Return [X, Y] of the center of cell containing provided text 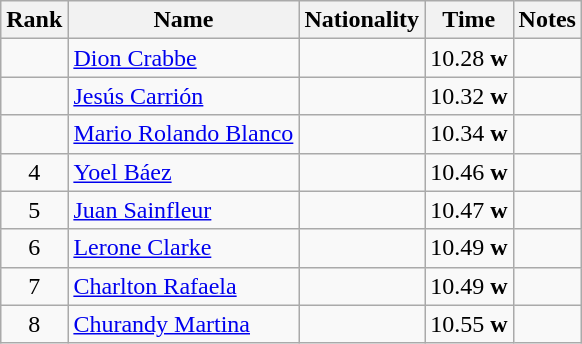
10.47 w [469, 210]
Lerone Clarke [184, 248]
Rank [34, 20]
Churandy Martina [184, 324]
8 [34, 324]
10.28 w [469, 58]
Dion Crabbe [184, 58]
Jesús Carrión [184, 96]
10.34 w [469, 134]
4 [34, 172]
Yoel Báez [184, 172]
5 [34, 210]
Nationality [362, 20]
Name [184, 20]
Time [469, 20]
Notes [547, 20]
10.46 w [469, 172]
Mario Rolando Blanco [184, 134]
Juan Sainfleur [184, 210]
10.55 w [469, 324]
7 [34, 286]
Charlton Rafaela [184, 286]
10.32 w [469, 96]
6 [34, 248]
